Determine the [X, Y] coordinate at the center of the cell enclosing the given text.  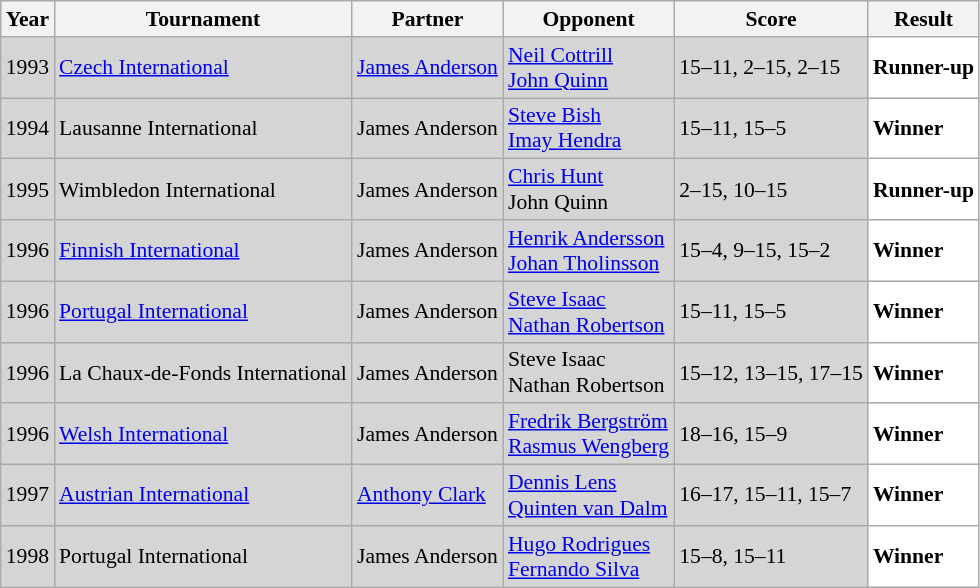
2–15, 10–15 [771, 190]
Welsh International [203, 434]
18–16, 15–9 [771, 434]
Henrik Andersson Johan Tholinsson [588, 250]
1993 [28, 68]
Result [924, 19]
Anthony Clark [428, 496]
15–11, 2–15, 2–15 [771, 68]
16–17, 15–11, 15–7 [771, 496]
Czech International [203, 68]
Dennis Lens Quinten van Dalm [588, 496]
Lausanne International [203, 128]
La Chaux-de-Fonds International [203, 372]
Wimbledon International [203, 190]
Fredrik Bergström Rasmus Wengberg [588, 434]
Hugo Rodrigues Fernando Silva [588, 556]
1998 [28, 556]
1995 [28, 190]
Tournament [203, 19]
Chris Hunt John Quinn [588, 190]
1997 [28, 496]
Score [771, 19]
15–4, 9–15, 15–2 [771, 250]
Finnish International [203, 250]
Year [28, 19]
Partner [428, 19]
Steve Bish Imay Hendra [588, 128]
Neil Cottrill John Quinn [588, 68]
1994 [28, 128]
Austrian International [203, 496]
15–12, 13–15, 17–15 [771, 372]
15–8, 15–11 [771, 556]
Opponent [588, 19]
